Scan for the cell matching the given text and deliver its [x, y] coordinate at center. 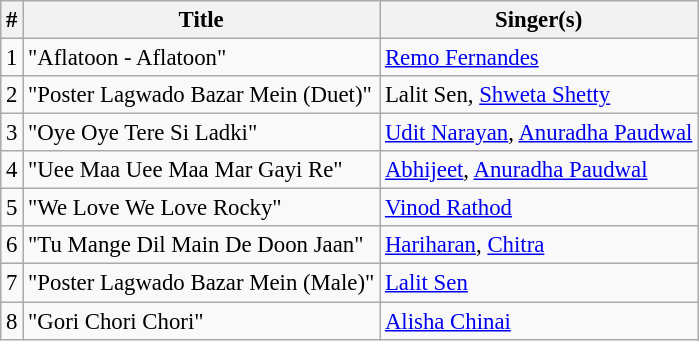
"Aflatoon - Aflatoon" [202, 58]
Singer(s) [539, 20]
Remo Fernandes [539, 58]
7 [12, 283]
"We Love We Love Rocky" [202, 208]
1 [12, 58]
"Gori Chori Chori" [202, 321]
Lalit Sen, Shweta Shetty [539, 95]
8 [12, 321]
Vinod Rathod [539, 208]
3 [12, 133]
2 [12, 95]
Title [202, 20]
4 [12, 170]
# [12, 20]
Abhijeet, Anuradha Paudwal [539, 170]
Hariharan, Chitra [539, 245]
"Uee Maa Uee Maa Mar Gayi Re" [202, 170]
"Poster Lagwado Bazar Mein (Duet)" [202, 95]
Lalit Sen [539, 283]
Udit Narayan, Anuradha Paudwal [539, 133]
"Oye Oye Tere Si Ladki" [202, 133]
"Tu Mange Dil Main De Doon Jaan" [202, 245]
6 [12, 245]
5 [12, 208]
"Poster Lagwado Bazar Mein (Male)" [202, 283]
Alisha Chinai [539, 321]
